Provide the [x, y] coordinate of the cell's center where the given text is located.  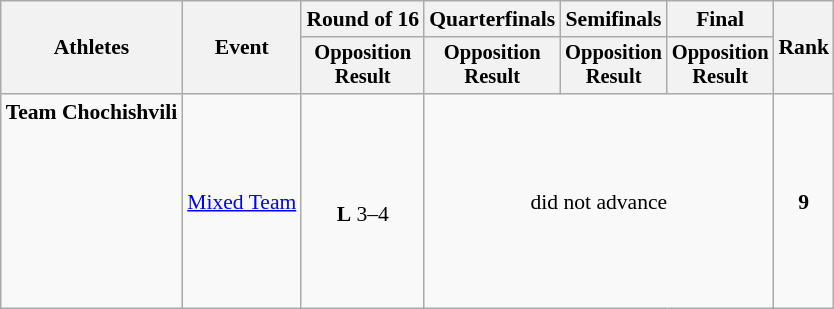
Event [242, 48]
Semifinals [614, 19]
Mixed Team [242, 201]
Athletes [92, 48]
did not advance [598, 201]
Team Chochishvili [92, 201]
Round of 16 [362, 19]
Final [720, 19]
9 [804, 201]
L 3–4 [362, 201]
Rank [804, 48]
Quarterfinals [492, 19]
